Locate the cell with the specified text and output its (x, y) center coordinate. 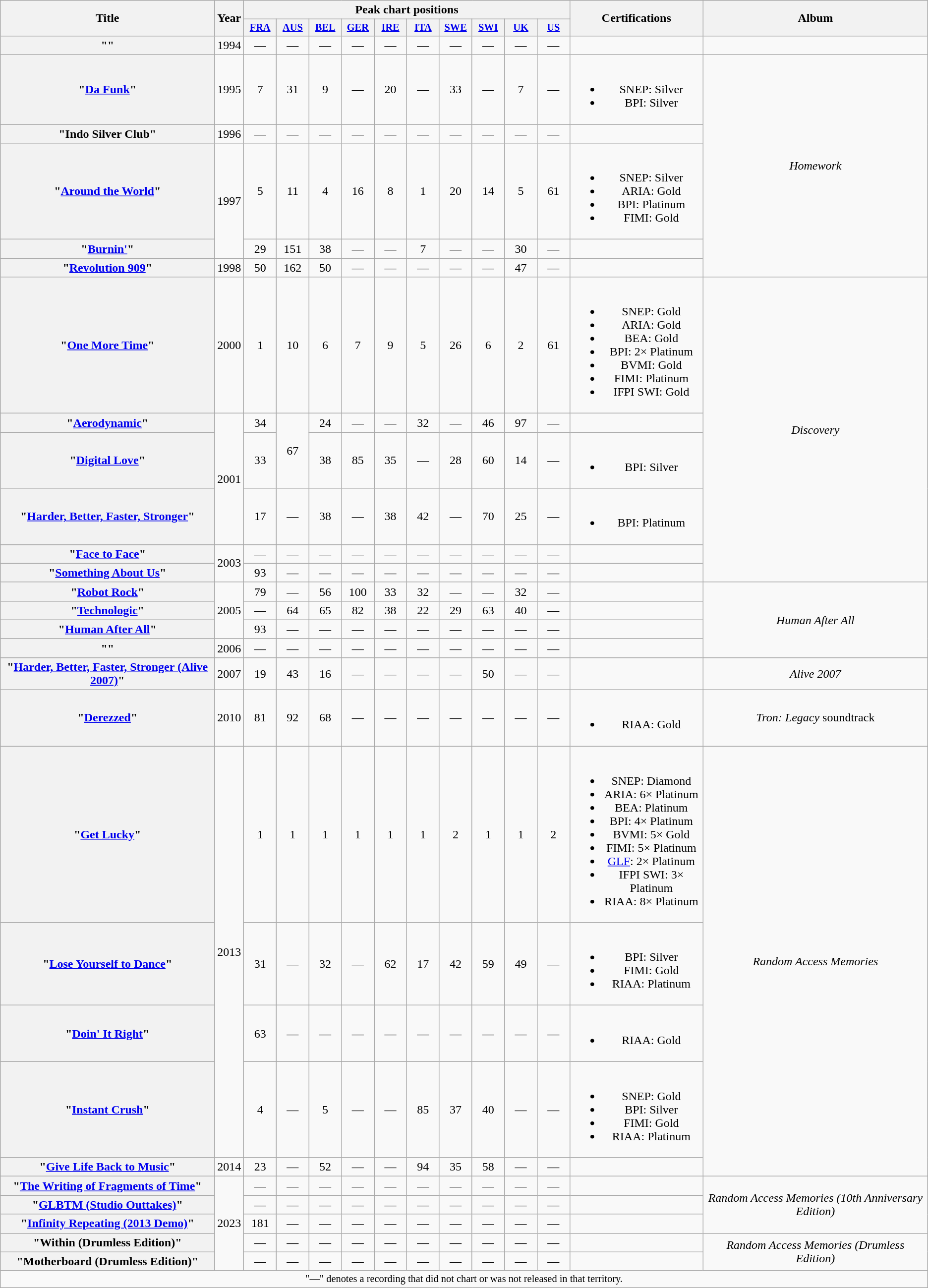
2003 (229, 563)
1998 (229, 268)
1994 (229, 45)
92 (293, 718)
"Revolution 909" (108, 268)
64 (293, 610)
"Around the World" (108, 191)
BEL (325, 28)
34 (260, 423)
BPI: Platinum (637, 517)
2001 (229, 479)
"Human After All" (108, 629)
"Doin' It Right" (108, 1033)
Discovery (815, 429)
19 (260, 673)
10 (293, 345)
79 (260, 591)
"—" denotes a recording that did not chart or was not released in that territory. (464, 1279)
BPI: Silver (637, 460)
1995 (229, 90)
Human After All (815, 620)
94 (423, 1167)
162 (293, 268)
"Get Lucky" (108, 834)
82 (358, 610)
37 (456, 1110)
Title (108, 18)
Tron: Legacy soundtrack (815, 718)
68 (325, 718)
"Infinity Repeating (2013 Demo)" (108, 1224)
"Indo Silver Club" (108, 134)
62 (391, 964)
2010 (229, 718)
Homework (815, 166)
56 (325, 591)
IRE (391, 28)
Random Access Memories (815, 961)
"Aerodynamic" (108, 423)
FRA (260, 28)
23 (260, 1167)
SWI (488, 28)
"Within (Drumless Edition)" (108, 1242)
AUS (293, 28)
59 (488, 964)
"Face to Face" (108, 554)
"Something About Us" (108, 573)
49 (521, 964)
BPI: SilverFIMI: GoldRIAA: Platinum (637, 964)
47 (521, 268)
28 (456, 460)
"Burnin'" (108, 249)
SNEP: DiamondARIA: 6× PlatinumBEA: PlatinumBPI: 4× PlatinumBVMI: 5× GoldFIMI: 5× PlatinumGLF: 2× PlatinumIFPI SWI: 3× PlatinumRIAA: 8× Platinum (637, 834)
Alive 2007 (815, 673)
1996 (229, 134)
"Lose Yourself to Dance" (108, 964)
"One More Time" (108, 345)
SNEP: SilverBPI: Silver (637, 90)
"The Writing of Fragments of Time" (108, 1186)
151 (293, 249)
"GLBTM (Studio Outtakes)" (108, 1205)
SNEP: GoldBPI: SilverFIMI: GoldRIAA: Platinum (637, 1110)
58 (488, 1167)
"Robot Rock" (108, 591)
2023 (229, 1224)
SNEP: GoldARIA: GoldBEA: GoldBPI: 2× PlatinumBVMI: GoldFIMI: PlatinumIFPI SWI: Gold (637, 345)
UK (521, 28)
"Give Life Back to Music" (108, 1167)
SWE (456, 28)
52 (325, 1167)
"Digital Love" (108, 460)
70 (488, 517)
100 (358, 591)
Peak chart positions (406, 10)
"Harder, Better, Faster, Stronger (Alive 2007)" (108, 673)
Album (815, 18)
60 (488, 460)
67 (293, 451)
43 (293, 673)
2000 (229, 345)
2013 (229, 952)
"Technologic" (108, 610)
8 (391, 191)
"Harder, Better, Faster, Stronger" (108, 517)
Random Access Memories (10th Anniversary Edition) (815, 1205)
Random Access Memories (Drumless Edition) (815, 1252)
26 (456, 345)
"Derezzed" (108, 718)
11 (293, 191)
"Motherboard (Drumless Edition)" (108, 1261)
"Da Funk" (108, 90)
97 (521, 423)
181 (260, 1224)
25 (521, 517)
30 (521, 249)
"Instant Crush" (108, 1110)
US (553, 28)
2014 (229, 1167)
65 (325, 610)
1997 (229, 201)
2007 (229, 673)
24 (325, 423)
Certifications (637, 18)
2005 (229, 610)
81 (260, 718)
2006 (229, 648)
ITA (423, 28)
Year (229, 18)
46 (488, 423)
SNEP: SilverARIA: GoldBPI: PlatinumFIMI: Gold (637, 191)
GER (358, 28)
22 (423, 610)
